From the cell containing the given text, extract its center point as (x, y) coordinate. 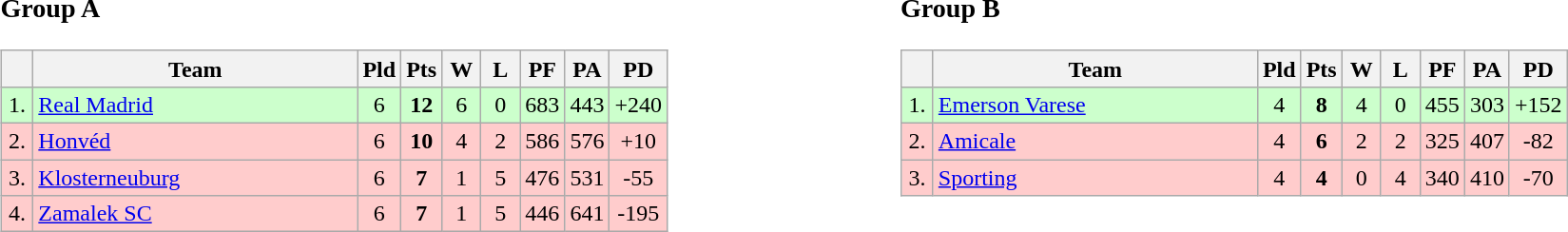
+240 (639, 105)
-82 (1539, 142)
410 (1487, 178)
-195 (639, 214)
10 (422, 142)
586 (542, 142)
8 (1322, 105)
407 (1487, 142)
641 (588, 214)
576 (588, 142)
Sporting (1095, 178)
-55 (639, 178)
443 (588, 105)
455 (1442, 105)
531 (588, 178)
340 (1442, 178)
4. (17, 214)
Honvéd (196, 142)
Emerson Varese (1095, 105)
Amicale (1095, 142)
303 (1487, 105)
Klosterneuburg (196, 178)
-70 (1539, 178)
+152 (1539, 105)
12 (422, 105)
683 (542, 105)
Zamalek SC (196, 214)
Real Madrid (196, 105)
446 (542, 214)
+10 (639, 142)
325 (1442, 142)
476 (542, 178)
